Capture the cell that displays the provided text and extract its [X, Y] central coordinate. 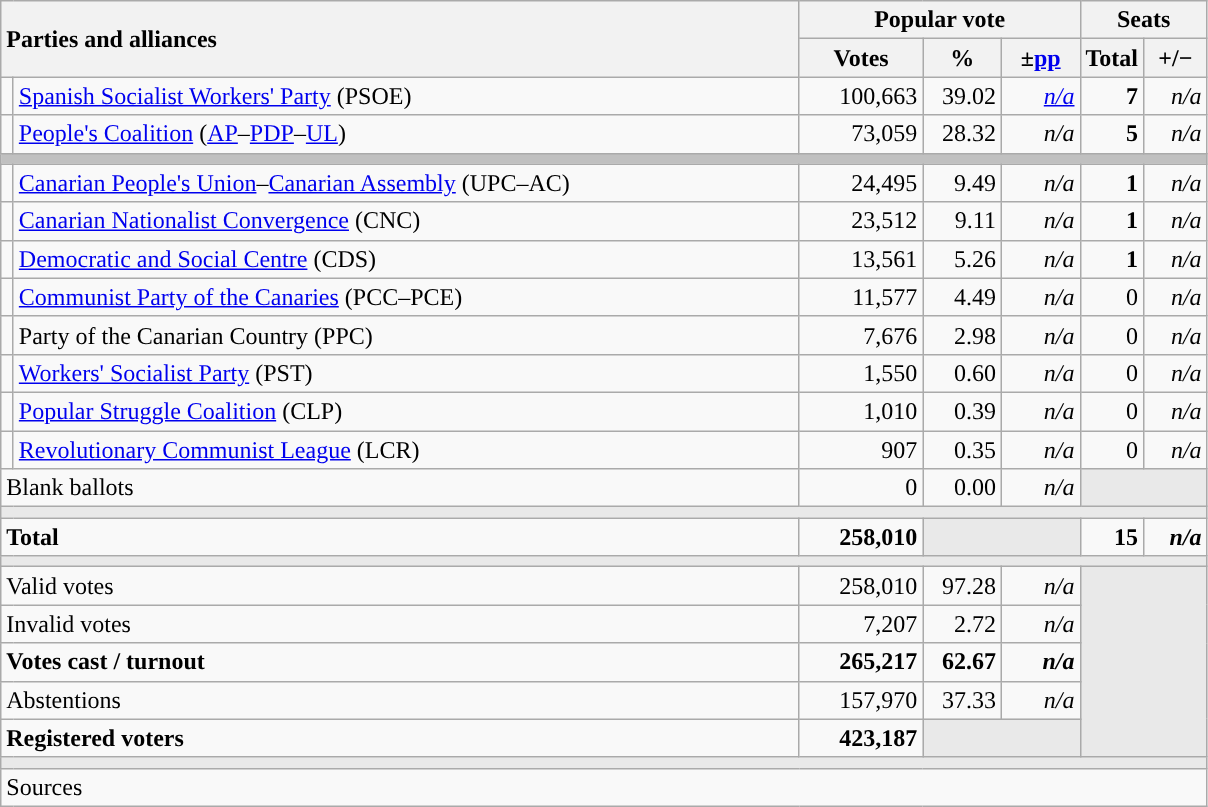
1,010 [861, 411]
Votes [861, 58]
Canarian People's Union–Canarian Assembly (UPC–AC) [406, 183]
0.39 [962, 411]
Parties and alliances [400, 39]
423,187 [861, 738]
265,217 [861, 662]
2.72 [962, 624]
5 [1112, 134]
5.26 [962, 259]
Abstentions [400, 700]
Spanish Socialist Workers' Party (PSOE) [406, 96]
0.60 [962, 373]
% [962, 58]
1,550 [861, 373]
Canarian Nationalist Convergence (CNC) [406, 221]
9.11 [962, 221]
0.35 [962, 449]
Sources [604, 787]
Popular Struggle Coalition (CLP) [406, 411]
97.28 [962, 586]
+/− [1176, 58]
Democratic and Social Centre (CDS) [406, 259]
28.32 [962, 134]
7 [1112, 96]
Revolutionary Communist League (LCR) [406, 449]
4.49 [962, 297]
24,495 [861, 183]
13,561 [861, 259]
157,970 [861, 700]
39.02 [962, 96]
Communist Party of the Canaries (PCC–PCE) [406, 297]
907 [861, 449]
Registered voters [400, 738]
Blank ballots [400, 488]
62.67 [962, 662]
Workers' Socialist Party (PST) [406, 373]
73,059 [861, 134]
9.49 [962, 183]
0.00 [962, 488]
2.98 [962, 335]
7,676 [861, 335]
100,663 [861, 96]
Votes cast / turnout [400, 662]
Party of the Canarian Country (PPC) [406, 335]
23,512 [861, 221]
Seats [1144, 20]
±pp [1040, 58]
Valid votes [400, 586]
37.33 [962, 700]
11,577 [861, 297]
People's Coalition (AP–PDP–UL) [406, 134]
Invalid votes [400, 624]
7,207 [861, 624]
Popular vote [940, 20]
15 [1112, 537]
